From the cell containing the given text, extract its center point as (x, y) coordinate. 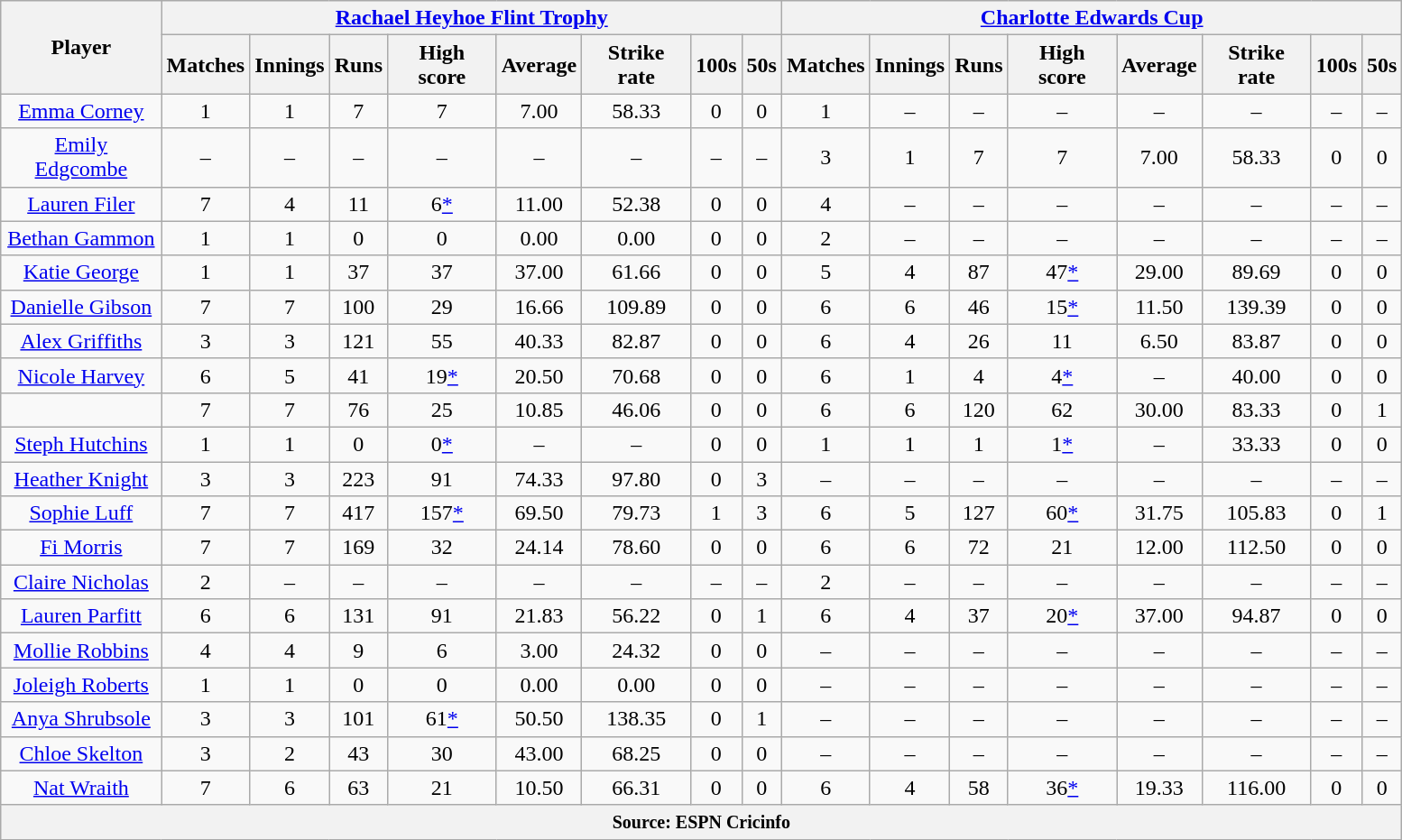
87 (979, 272)
9 (358, 651)
Player (81, 47)
43 (358, 753)
Anya Shrubsole (81, 719)
56.22 (637, 616)
40.33 (540, 341)
29.00 (1160, 272)
89.69 (1256, 272)
109.89 (637, 307)
0* (442, 444)
63 (358, 788)
Steph Hutchins (81, 444)
20* (1063, 616)
Rachael Heyhoe Flint Trophy (471, 18)
40.00 (1256, 375)
79.73 (637, 513)
11.00 (540, 204)
72 (979, 548)
100 (358, 307)
10.50 (540, 788)
120 (979, 410)
Charlotte Edwards Cup (1092, 18)
30.00 (1160, 410)
112.50 (1256, 548)
138.35 (637, 719)
131 (358, 616)
26 (979, 341)
19* (442, 375)
Nat Wraith (81, 788)
101 (358, 719)
Emily Edgcombe (81, 157)
43.00 (540, 753)
4* (1063, 375)
46 (979, 307)
83.33 (1256, 410)
15* (1063, 307)
41 (358, 375)
12.00 (1160, 548)
Danielle Gibson (81, 307)
139.39 (1256, 307)
Heather Knight (81, 479)
66.31 (637, 788)
32 (442, 548)
30 (442, 753)
Fi Morris (81, 548)
223 (358, 479)
61* (442, 719)
Claire Nicholas (81, 582)
55 (442, 341)
50.50 (540, 719)
62 (1063, 410)
1* (1063, 444)
25 (442, 410)
47* (1063, 272)
97.80 (637, 479)
52.38 (637, 204)
24.14 (540, 548)
6.50 (1160, 341)
3.00 (540, 651)
36* (1063, 788)
Emma Corney (81, 111)
19.33 (1160, 788)
58 (979, 788)
46.06 (637, 410)
31.75 (1160, 513)
69.50 (540, 513)
68.25 (637, 753)
24.32 (637, 651)
169 (358, 548)
Joleigh Roberts (81, 685)
6* (442, 204)
94.87 (1256, 616)
33.33 (1256, 444)
417 (358, 513)
Chloe Skelton (81, 753)
11.50 (1160, 307)
Katie George (81, 272)
70.68 (637, 375)
20.50 (540, 375)
Nicole Harvey (81, 375)
157* (442, 513)
121 (358, 341)
Lauren Parfitt (81, 616)
29 (442, 307)
10.85 (540, 410)
116.00 (1256, 788)
21.83 (540, 616)
Source: ESPN Cricinfo (702, 822)
Lauren Filer (81, 204)
82.87 (637, 341)
61.66 (637, 272)
Alex Griffiths (81, 341)
60* (1063, 513)
Mollie Robbins (81, 651)
105.83 (1256, 513)
74.33 (540, 479)
Sophie Luff (81, 513)
76 (358, 410)
78.60 (637, 548)
16.66 (540, 307)
Bethan Gammon (81, 238)
83.87 (1256, 341)
127 (979, 513)
